Return (x, y) of the center of cell containing provided text 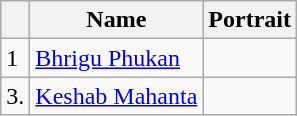
Keshab Mahanta (116, 96)
1 (16, 58)
3. (16, 96)
Name (116, 20)
Bhrigu Phukan (116, 58)
Portrait (250, 20)
